Provide the (x, y) coordinate of the cell's center where the given text is located.  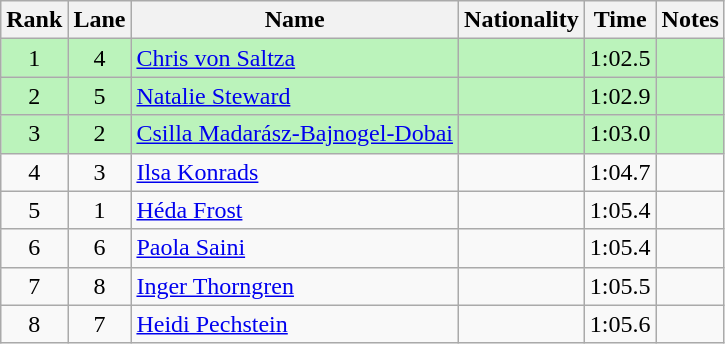
Name (295, 20)
1:02.9 (620, 96)
Héda Frost (295, 210)
Natalie Steward (295, 96)
Time (620, 20)
Csilla Madarász-Bajnogel-Dobai (295, 134)
Heidi Pechstein (295, 324)
1:04.7 (620, 172)
1:03.0 (620, 134)
Notes (690, 20)
Chris von Saltza (295, 58)
Ilsa Konrads (295, 172)
1:02.5 (620, 58)
Rank (34, 20)
Lane (100, 20)
1:05.6 (620, 324)
Nationality (522, 20)
Inger Thorngren (295, 286)
Paola Saini (295, 248)
1:05.5 (620, 286)
